Provide the (x, y) coordinate of the cell's center where the given text is located.  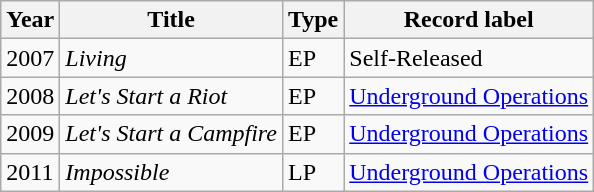
Living (172, 58)
Let's Start a Riot (172, 96)
Year (30, 20)
Let's Start a Campfire (172, 134)
Self-Released (469, 58)
2007 (30, 58)
Title (172, 20)
Impossible (172, 172)
Type (312, 20)
LP (312, 172)
2008 (30, 96)
Record label (469, 20)
2009 (30, 134)
2011 (30, 172)
